Determine the [X, Y] coordinate at the center of the cell enclosing the given text.  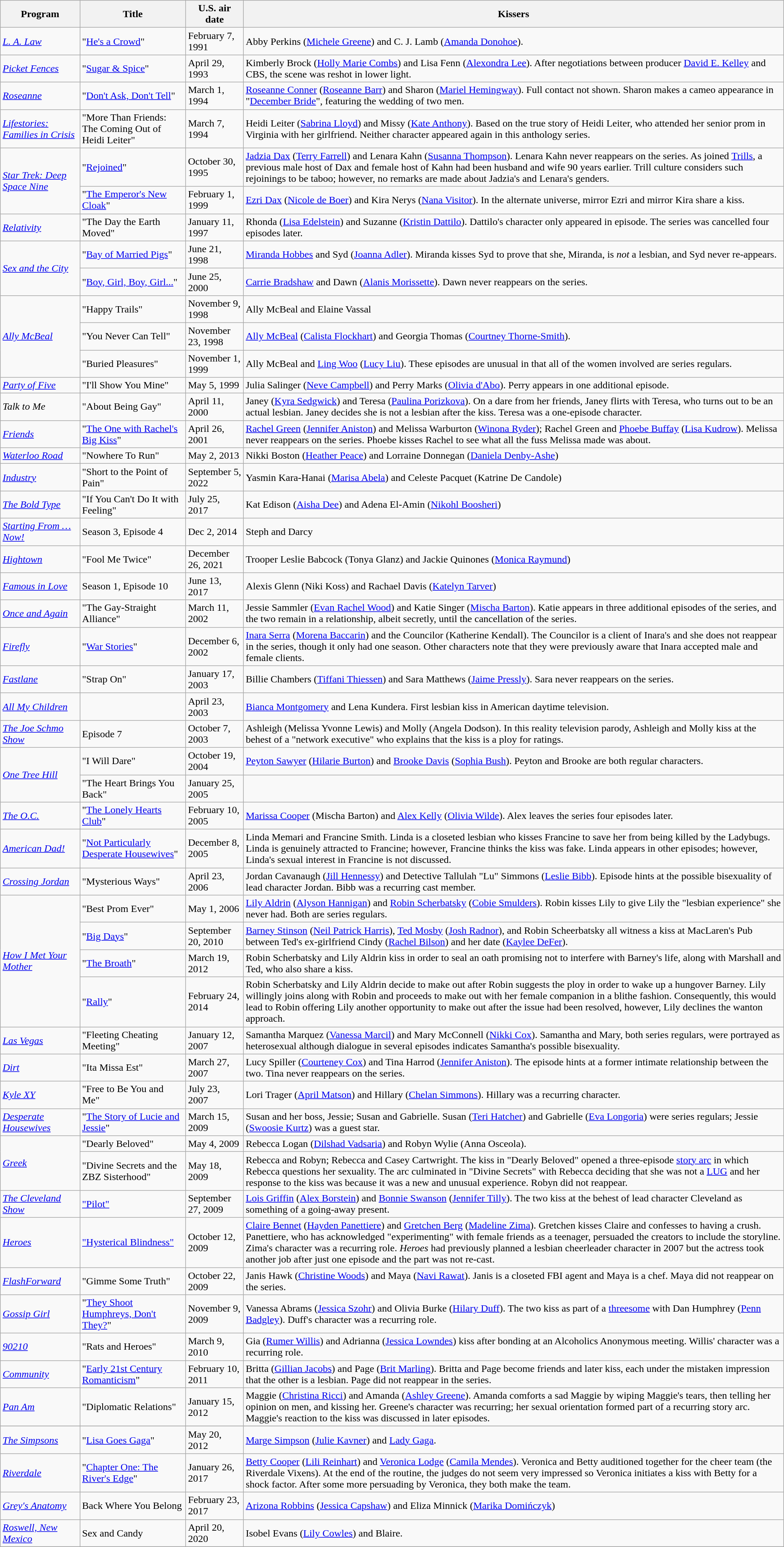
Lori Trager (April Matson) and Hillary (Chelan Simmons). Hillary was a recurring character. [513, 1095]
February 10, 2011 [214, 1374]
Starting From … Now! [40, 532]
Ally McBeal and Elaine Vassal [513, 309]
April 26, 2001 [214, 434]
March 1, 1994 [214, 96]
September 5, 2022 [214, 478]
"Strap On" [132, 679]
Steph and Darcy [513, 532]
January 25, 2005 [214, 788]
January 11, 1997 [214, 227]
Greek [40, 1163]
"Best Prom Ever" [132, 909]
L. A. Law [40, 41]
Billie Chambers (Tiffani Thiessen) and Sara Matthews (Jaime Pressly). Sara never reappears on the series. [513, 679]
Desperate Housewives [40, 1122]
All My Children [40, 706]
"Buried Pleasures" [132, 364]
Hightown [40, 559]
"Ita Missa Est" [132, 1067]
Riverdale [40, 1473]
Peyton Sawyer (Hilarie Burton) and Brooke Davis (Sophia Bush). Peyton and Brooke are both regular characters. [513, 761]
90210 [40, 1347]
Kyle XY [40, 1095]
Crossing Jordan [40, 881]
Janis Hawk (Christine Woods) and Maya (Navi Rawat). Janis is a closeted FBI agent and Maya is a chef. Maya did not reappear on the series. [513, 1281]
January 15, 2012 [214, 1407]
"If You Can't Do It with Feeling" [132, 504]
March 11, 2002 [214, 613]
"Diplomatic Relations" [132, 1407]
"They Shoot Humphreys, Don't They?" [132, 1314]
"Sugar & Spice" [132, 69]
July 23, 2007 [214, 1095]
Roseanne [40, 96]
"Big Days" [132, 936]
Friends [40, 434]
May 18, 2009 [214, 1171]
"Fleeting Cheating Meeting" [132, 1041]
Once and Again [40, 613]
April 29, 1993 [214, 69]
September 20, 2010 [214, 936]
Season 3, Episode 4 [132, 532]
February 7, 1991 [214, 41]
April 23, 2003 [214, 706]
Talk to Me [40, 407]
Relativity [40, 227]
Firefly [40, 646]
Industry [40, 478]
U.S. air date [214, 14]
September 27, 2009 [214, 1204]
Title [132, 14]
Party of Five [40, 385]
"Rally" [132, 1002]
January 12, 2007 [214, 1041]
June 25, 2000 [214, 282]
Nikki Boston (Heather Peace) and Lorraine Donnegan (Daniela Denby-Ashe) [513, 456]
"Early 21st Century Romanticism" [132, 1374]
"The Emperor's New Cloak" [132, 200]
Rhonda (Lisa Edelstein) and Suzanne (Kristin Dattilo). Dattilo's character only appeared in episode. The series was cancelled four episodes later. [513, 227]
"Not Particularly Desperate Housewives" [132, 849]
May 1, 2006 [214, 909]
"The One with Rachel's Big Kiss" [132, 434]
"Nowhere To Run" [132, 456]
Season 1, Episode 10 [132, 586]
Sex and the City [40, 268]
Ally McBeal (Calista Flockhart) and Georgia Thomas (Courtney Thorne-Smith). [513, 336]
Abby Perkins (Michele Greene) and C. J. Lamb (Amanda Donohoe). [513, 41]
"Rats and Heroes" [132, 1347]
Miranda Hobbes and Syd (Joanna Adler). Miranda kisses Syd to prove that she, Miranda, is not a lesbian, and Syd never re-appears. [513, 255]
"Boy, Girl, Boy, Girl..." [132, 282]
"Lisa Goes Gaga" [132, 1440]
The Cleveland Show [40, 1204]
Waterloo Road [40, 456]
Isobel Evans (Lily Cowles) and Blaire. [513, 1533]
November 23, 1998 [214, 336]
March 15, 2009 [214, 1122]
The O.C. [40, 816]
October 12, 2009 [214, 1242]
"The Heart Brings You Back" [132, 788]
Trooper Leslie Babcock (Tonya Glanz) and Jackie Quinones (Monica Raymund) [513, 559]
Alexis Glenn (Niki Koss) and Rachael Davis (Katelyn Tarver) [513, 586]
"More Than Friends: The Coming Out of Heidi Leiter" [132, 129]
How I Met Your Mother [40, 961]
December 26, 2021 [214, 559]
March 9, 2010 [214, 1347]
Julia Salinger (Neve Campbell) and Perry Marks (Olivia d'Abo). Perry appears in one additional episode. [513, 385]
March 27, 2007 [214, 1067]
"About Being Gay" [132, 407]
"The Story of Lucie and Jessie" [132, 1122]
"Hysterical Blindness" [132, 1242]
June 21, 1998 [214, 255]
"War Stories" [132, 646]
December 6, 2002 [214, 646]
Pan Am [40, 1407]
April 23, 2006 [214, 881]
Rebecca Logan (Dilshad Vadsaria) and Robyn Wylie (Anna Osceola). [513, 1144]
March 19, 2012 [214, 963]
Star Trek: Deep Space Nine [40, 181]
"Bay of Married Pigs" [132, 255]
October 7, 2003 [214, 734]
"I'll Show You Mine" [132, 385]
Program [40, 14]
Picket Fences [40, 69]
Kat Edison (Aisha Dee) and Adena El-Amin (Nikohl Boosheri) [513, 504]
October 22, 2009 [214, 1281]
"Free to Be You and Me" [132, 1095]
Carrie Bradshaw and Dawn (Alanis Morissette). Dawn never reappears on the series. [513, 282]
January 26, 2017 [214, 1473]
October 30, 1995 [214, 167]
The Simpsons [40, 1440]
Bianca Montgomery and Lena Kundera. First lesbian kiss in American daytime television. [513, 706]
November 1, 1999 [214, 364]
July 25, 2017 [214, 504]
May 5, 1999 [214, 385]
One Tree Hill [40, 775]
"Mysterious Ways" [132, 881]
February 10, 2005 [214, 816]
Ally McBeal [40, 336]
April 20, 2020 [214, 1533]
Kissers [513, 14]
"Pilot" [132, 1204]
February 23, 2017 [214, 1506]
Sex and Candy [132, 1533]
March 7, 1994 [214, 129]
"Gimme Some Truth" [132, 1281]
Grey's Anatomy [40, 1506]
The Bold Type [40, 504]
"You Never Can Tell" [132, 336]
FlashForward [40, 1281]
"The Day the Earth Moved" [132, 227]
American Dad! [40, 849]
Roswell, New Mexico [40, 1533]
May 4, 2009 [214, 1144]
Famous in Love [40, 586]
"He's a Crowd" [132, 41]
February 1, 1999 [214, 200]
"I Will Dare" [132, 761]
December 8, 2005 [214, 849]
Fastlane [40, 679]
October 19, 2004 [214, 761]
Dirt [40, 1067]
January 17, 2003 [214, 679]
Ezri Dax (Nicole de Boer) and Kira Nerys (Nana Visitor). In the alternate universe, mirror Ezri and mirror Kira share a kiss. [513, 200]
Back Where You Belong [132, 1506]
November 9, 1998 [214, 309]
Episode 7 [132, 734]
Gossip Girl [40, 1314]
Marissa Cooper (Mischa Barton) and Alex Kelly (Olivia Wilde). Alex leaves the series four episodes later. [513, 816]
"Short to the Point of Pain" [132, 478]
Heroes [40, 1242]
"The Gay-Straight Alliance" [132, 613]
"Chapter One: The River's Edge" [132, 1473]
"Dearly Beloved" [132, 1144]
May 20, 2012 [214, 1440]
June 13, 2017 [214, 586]
"The Lonely Hearts Club" [132, 816]
The Joe Schmo Show [40, 734]
November 9, 2009 [214, 1314]
April 11, 2000 [214, 407]
"Divine Secrets and the ZBZ Sisterhood" [132, 1171]
February 24, 2014 [214, 1002]
Arizona Robbins (Jessica Capshaw) and Eliza Minnick (Marika Domińczyk) [513, 1506]
"The Broath" [132, 963]
May 2, 2013 [214, 456]
Community [40, 1374]
Lifestories: Families in Crisis [40, 129]
Las Vegas [40, 1041]
Yasmin Kara-Hanai (Marisa Abela) and Celeste Pacquet (Katrine De Candole) [513, 478]
"Don't Ask, Don't Tell" [132, 96]
Marge Simpson (Julie Kavner) and Lady Gaga. [513, 1440]
"Rejoined" [132, 167]
Ally McBeal and Ling Woo (Lucy Liu). These episodes are unusual in that all of the women involved are series regulars. [513, 364]
"Fool Me Twice" [132, 559]
Gia (Rumer Willis) and Adrianna (Jessica Lowndes) kiss after bonding at an Alcoholics Anonymous meeting. Willis' character was a recurring role. [513, 1347]
"Happy Trails" [132, 309]
Dec 2, 2014 [214, 532]
